Search for the cell housing the specified text and yield its [x, y] center coordinate. 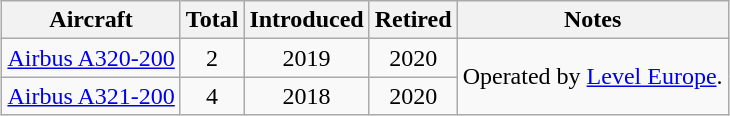
Aircraft [91, 20]
2018 [306, 96]
4 [212, 96]
Airbus A320-200 [91, 58]
Introduced [306, 20]
Total [212, 20]
2 [212, 58]
Airbus A321-200 [91, 96]
2019 [306, 58]
Operated by Level Europe. [592, 77]
Notes [592, 20]
Retired [413, 20]
